Locate the cell with the specified text and output its (x, y) center coordinate. 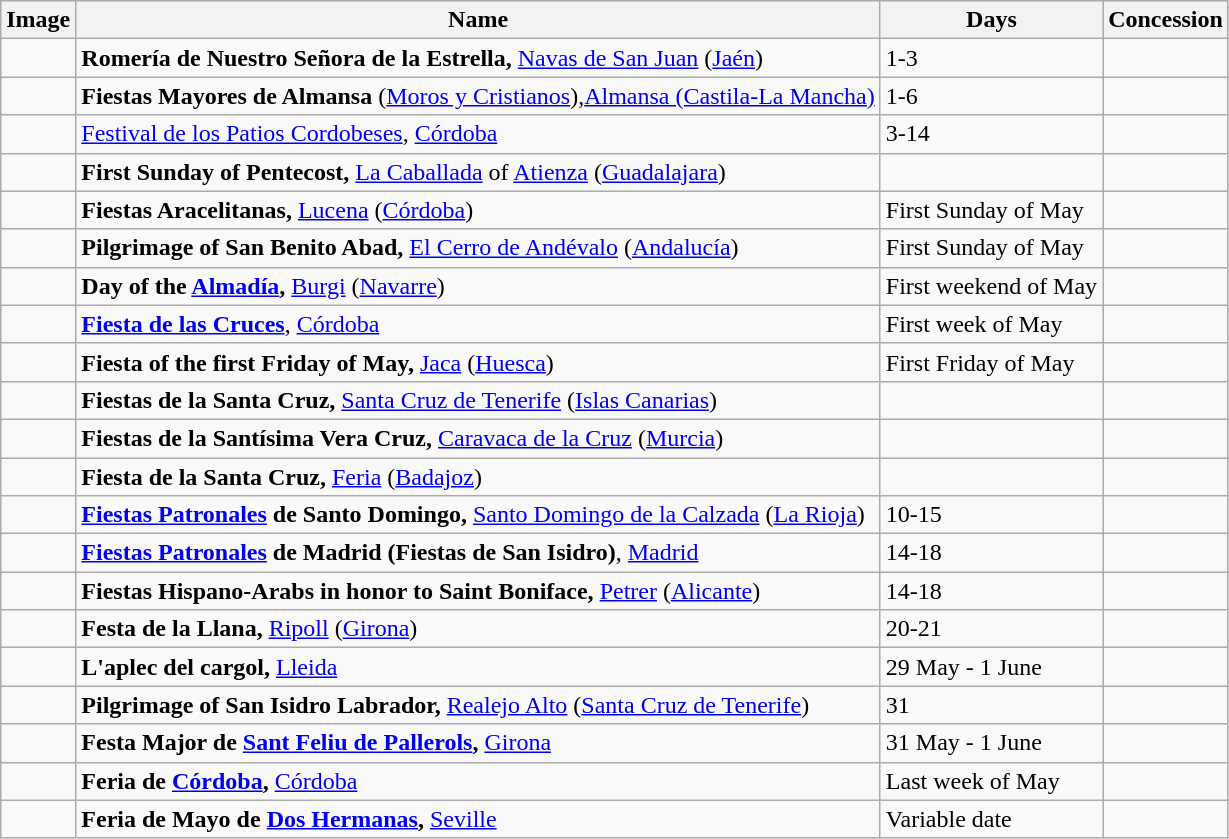
Variable date (991, 819)
10-15 (991, 515)
L'aplec del cargol, Lleida (478, 667)
Fiesta de las Cruces, Córdoba (478, 324)
Concession (1166, 20)
Feria de Mayo de Dos Hermanas, Seville (478, 819)
Fiestas de la Santa Cruz, Santa Cruz de Tenerife (Islas Canarias) (478, 400)
Fiestas Patronales de Santo Domingo, Santo Domingo de la Calzada (La Rioja) (478, 515)
Day of the Almadía, Burgi (Navarre) (478, 286)
31 May - 1 June (991, 743)
Festival de los Patios Cordobeses, Córdoba (478, 134)
Festa Major de Sant Feliu de Pallerols, Girona (478, 743)
Romería de Nuestro Señora de la Estrella, Navas de San Juan (Jaén) (478, 58)
20-21 (991, 629)
Pilgrimage of San Isidro Labrador, Realejo Alto (Santa Cruz de Tenerife) (478, 705)
1-3 (991, 58)
Fiesta of the first Friday of May, Jaca (Huesca) (478, 362)
Name (478, 20)
29 May - 1 June (991, 667)
Festa de la Llana, Ripoll (Girona) (478, 629)
Image (38, 20)
First Sunday of Pentecost, La Caballada of Atienza (Guadalajara) (478, 172)
First week of May (991, 324)
Fiestas Patronales de Madrid (Fiestas de San Isidro), Madrid (478, 553)
Days (991, 20)
First Friday of May (991, 362)
Fiestas de la Santísima Vera Cruz, Caravaca de la Cruz (Murcia) (478, 438)
1-6 (991, 96)
Feria de Córdoba, Córdoba (478, 781)
Fiestas Hispano-Arabs in honor to Saint Boniface, Petrer (Alicante) (478, 591)
31 (991, 705)
Last week of May (991, 781)
First weekend of May (991, 286)
Pilgrimage of San Benito Abad, El Cerro de Andévalo (Andalucía) (478, 248)
Fiesta de la Santa Cruz, Feria (Badajoz) (478, 477)
Fiestas Mayores de Almansa (Moros y Cristianos),Almansa (Castila-La Mancha) (478, 96)
Fiestas Aracelitanas, Lucena (Córdoba) (478, 210)
3-14 (991, 134)
